Determine the (x, y) coordinate at the center of the cell enclosing the given text.  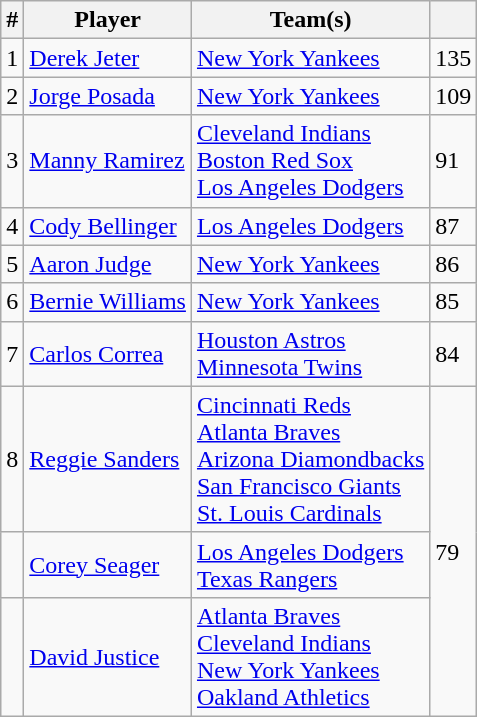
Corey Seager (108, 564)
Atlanta BravesCleveland IndiansNew York YankeesOakland Athletics (310, 656)
85 (454, 302)
Houston AstrosMinnesota Twins (310, 354)
Cleveland IndiansBoston Red SoxLos Angeles Dodgers (310, 161)
Cody Bellinger (108, 226)
2 (12, 96)
Player (108, 20)
91 (454, 161)
109 (454, 96)
Reggie Sanders (108, 459)
Bernie Williams (108, 302)
4 (12, 226)
1 (12, 58)
# (12, 20)
Los Angeles DodgersTexas Rangers (310, 564)
135 (454, 58)
Carlos Correa (108, 354)
Team(s) (310, 20)
Aaron Judge (108, 264)
84 (454, 354)
Manny Ramirez (108, 161)
79 (454, 551)
Los Angeles Dodgers (310, 226)
86 (454, 264)
7 (12, 354)
87 (454, 226)
5 (12, 264)
8 (12, 459)
6 (12, 302)
Derek Jeter (108, 58)
David Justice (108, 656)
Cincinnati RedsAtlanta BravesArizona DiamondbacksSan Francisco GiantsSt. Louis Cardinals (310, 459)
3 (12, 161)
Jorge Posada (108, 96)
